Output the [x, y] coordinate of the center of the cell containing the given text.  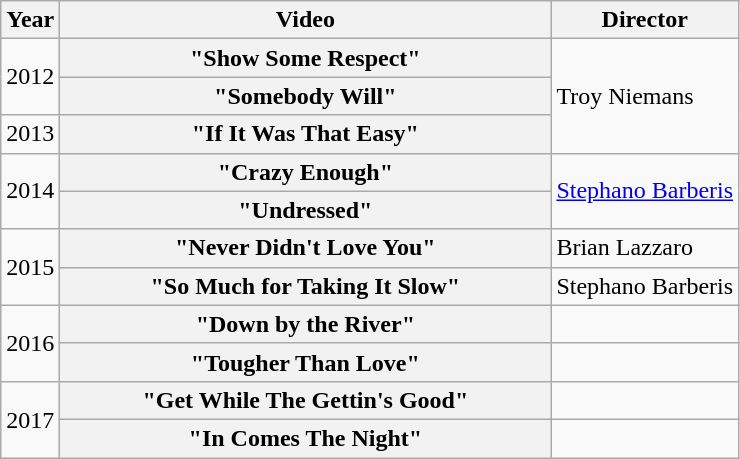
"If It Was That Easy" [306, 134]
2013 [30, 134]
"Get While The Gettin's Good" [306, 400]
Year [30, 20]
"Crazy Enough" [306, 172]
"Somebody Will" [306, 96]
2014 [30, 191]
"Undressed" [306, 210]
2015 [30, 267]
"In Comes The Night" [306, 438]
"Never Didn't Love You" [306, 248]
2017 [30, 419]
"Down by the River" [306, 324]
Director [645, 20]
"So Much for Taking It Slow" [306, 286]
2012 [30, 77]
"Tougher Than Love" [306, 362]
Troy Niemans [645, 96]
2016 [30, 343]
"Show Some Respect" [306, 58]
Brian Lazzaro [645, 248]
Video [306, 20]
